Search for the cell housing the specified text and yield its (X, Y) center coordinate. 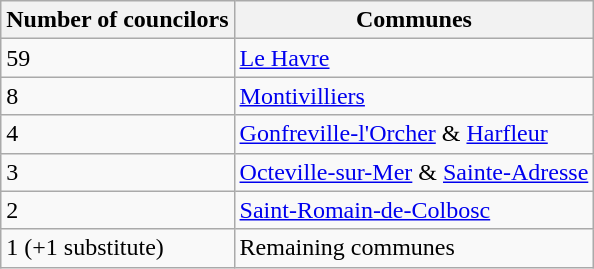
Communes (414, 20)
Gonfreville-l'Orcher & Harfleur (414, 134)
2 (118, 210)
3 (118, 172)
1 (+1 substitute) (118, 248)
Le Havre (414, 58)
8 (118, 96)
Octeville-sur-Mer & Sainte-Adresse (414, 172)
4 (118, 134)
Number of councilors (118, 20)
59 (118, 58)
Remaining communes (414, 248)
Montivilliers (414, 96)
Saint-Romain-de-Colbosc (414, 210)
